Output the [X, Y] coordinate of the center of the cell containing the given text.  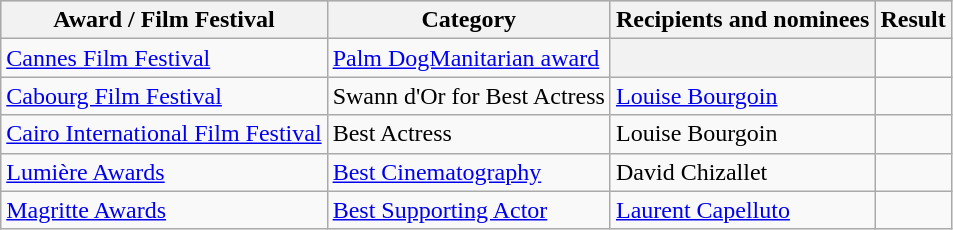
Best Actress [468, 134]
Recipients and nominees [742, 20]
Result [913, 20]
Best Cinematography [468, 172]
Cabourg Film Festival [164, 96]
David Chizallet [742, 172]
Magritte Awards [164, 210]
Laurent Capelluto [742, 210]
Lumière Awards [164, 172]
Best Supporting Actor [468, 210]
Swann d'Or for Best Actress [468, 96]
Category [468, 20]
Palm DogManitarian award [468, 58]
Cairo International Film Festival [164, 134]
Award / Film Festival [164, 20]
Cannes Film Festival [164, 58]
